Identify which cell holds the provided text, then report its (X, Y) central coordinate. 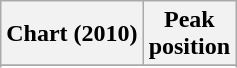
Chart (2010) (72, 34)
Peakposition (189, 34)
